Pinpoint the cell where the given text exists, returning its (X, Y) midpoint coordinate. 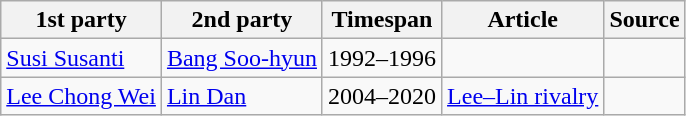
1992–1996 (382, 58)
Article (523, 20)
Source (644, 20)
Lin Dan (242, 96)
Bang Soo-hyun (242, 58)
Timespan (382, 20)
2nd party (242, 20)
1st party (82, 20)
Lee Chong Wei (82, 96)
Susi Susanti (82, 58)
Lee–Lin rivalry (523, 96)
2004–2020 (382, 96)
